Search for the cell housing the specified text and yield its [X, Y] center coordinate. 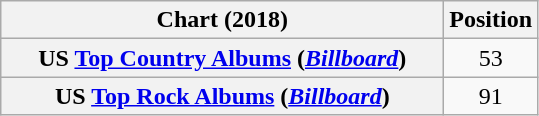
Chart (2018) [222, 20]
91 [491, 96]
Position [491, 20]
53 [491, 58]
US Top Rock Albums (Billboard) [222, 96]
US Top Country Albums (Billboard) [222, 58]
